Find where the given text appears and provide that cell's center as [X, Y] coordinate. 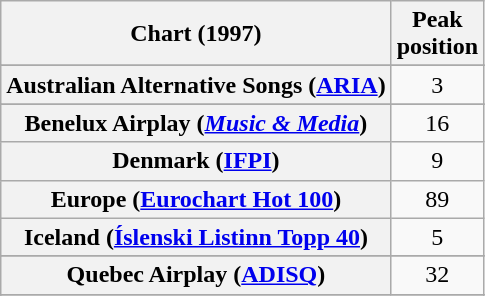
9 [437, 161]
5 [437, 237]
3 [437, 85]
16 [437, 123]
Chart (1997) [196, 34]
Benelux Airplay (Music & Media) [196, 123]
Denmark (IFPI) [196, 161]
89 [437, 199]
Quebec Airplay (ADISQ) [196, 275]
32 [437, 275]
Peakposition [437, 34]
Australian Alternative Songs (ARIA) [196, 85]
Europe (Eurochart Hot 100) [196, 199]
Iceland (Íslenski Listinn Topp 40) [196, 237]
